Find where the given text appears and provide that cell's center as (x, y) coordinate. 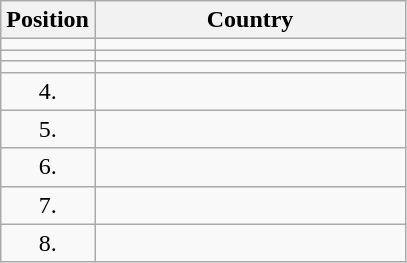
7. (48, 205)
4. (48, 91)
8. (48, 243)
Position (48, 20)
Country (250, 20)
6. (48, 167)
5. (48, 129)
